Pinpoint the cell where the given text exists, returning its (x, y) midpoint coordinate. 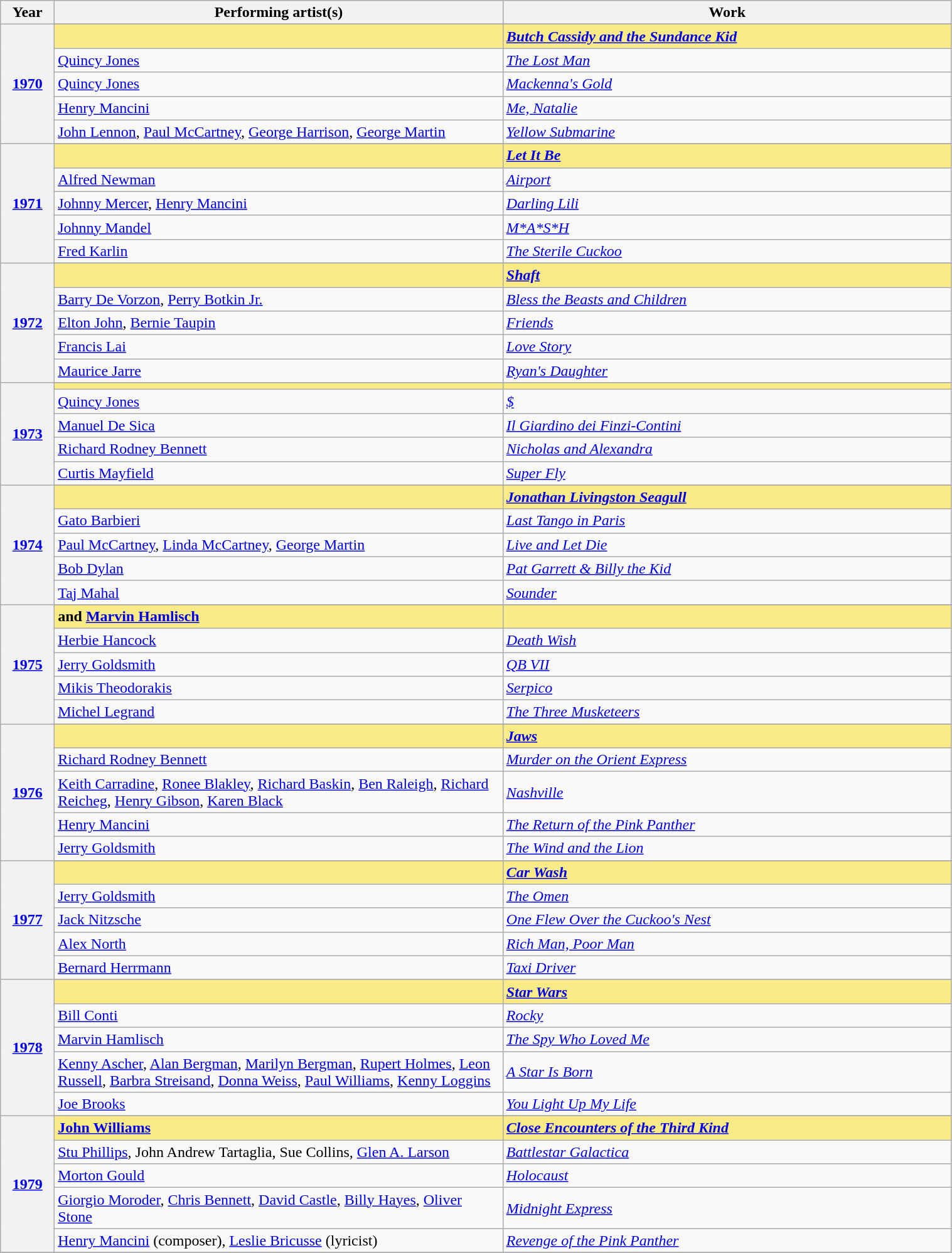
Murder on the Orient Express (727, 760)
Bob Dylan (279, 568)
Stu Phillips, John Andrew Tartaglia, Sue Collins, Glen A. Larson (279, 1152)
1978 (28, 1048)
Bill Conti (279, 1015)
M*A*S*H (727, 227)
Bless the Beasts and Children (727, 299)
You Light Up My Life (727, 1104)
The Return of the Pink Panther (727, 824)
Me, Natalie (727, 108)
Henry Mancini (composer), Leslie Bricusse (lyricist) (279, 1240)
Love Story (727, 347)
1972 (28, 323)
The Three Musketeers (727, 712)
1974 (28, 545)
Butch Cassidy and the Sundance Kid (727, 36)
Death Wish (727, 640)
Alfred Newman (279, 179)
Il Giardino dei Finzi-Contini (727, 425)
Joe Brooks (279, 1104)
The Lost Man (727, 60)
Year (28, 13)
Paul McCartney, Linda McCartney, George Martin (279, 545)
$ (727, 402)
Star Wars (727, 991)
Taj Mahal (279, 592)
Midnight Express (727, 1208)
QB VII (727, 664)
Pat Garrett & Billy the Kid (727, 568)
Live and Let Die (727, 545)
Barry De Vorzon, Perry Botkin Jr. (279, 299)
1979 (28, 1185)
Friends (727, 323)
Morton Gould (279, 1176)
One Flew Over the Cuckoo's Nest (727, 920)
Let It Be (727, 156)
1975 (28, 664)
Maurice Jarre (279, 371)
Yellow Submarine (727, 132)
and Marvin Hamlisch (279, 616)
Giorgio Moroder, Chris Bennett, David Castle, Billy Hayes, Oliver Stone (279, 1208)
Rocky (727, 1015)
Michel Legrand (279, 712)
John Lennon, Paul McCartney, George Harrison, George Martin (279, 132)
1971 (28, 203)
Last Tango in Paris (727, 521)
Performing artist(s) (279, 13)
Johnny Mercer, Henry Mancini (279, 203)
Mikis Theodorakis (279, 688)
Holocaust (727, 1176)
Marvin Hamlisch (279, 1039)
Manuel De Sica (279, 425)
Francis Lai (279, 347)
1977 (28, 920)
1976 (28, 792)
A Star Is Born (727, 1072)
Herbie Hancock (279, 640)
Serpico (727, 688)
Alex North (279, 944)
Shaft (727, 275)
Mackenna's Gold (727, 84)
Work (727, 13)
Gato Barbieri (279, 521)
The Omen (727, 896)
Nicholas and Alexandra (727, 449)
Jaws (727, 736)
Revenge of the Pink Panther (727, 1240)
Ryan's Daughter (727, 371)
Close Encounters of the Third Kind (727, 1128)
Elton John, Bernie Taupin (279, 323)
Keith Carradine, Ronee Blakley, Richard Baskin, Ben Raleigh, Richard Reicheg, Henry Gibson, Karen Black (279, 792)
John Williams (279, 1128)
Fred Karlin (279, 251)
Curtis Mayfield (279, 473)
Sounder (727, 592)
1970 (28, 84)
Johnny Mandel (279, 227)
Super Fly (727, 473)
Darling Lili (727, 203)
Jonathan Livingston Seagull (727, 497)
Rich Man, Poor Man (727, 944)
The Sterile Cuckoo (727, 251)
Taxi Driver (727, 968)
The Spy Who Loved Me (727, 1039)
Nashville (727, 792)
1973 (28, 434)
Battlestar Galactica (727, 1152)
Car Wash (727, 872)
Jack Nitzsche (279, 920)
Kenny Ascher, Alan Bergman, Marilyn Bergman, Rupert Holmes, Leon Russell, Barbra Streisand, Donna Weiss, Paul Williams, Kenny Loggins (279, 1072)
The Wind and the Lion (727, 848)
Bernard Herrmann (279, 968)
Airport (727, 179)
